Scan for the cell matching the given text and deliver its (X, Y) coordinate at center. 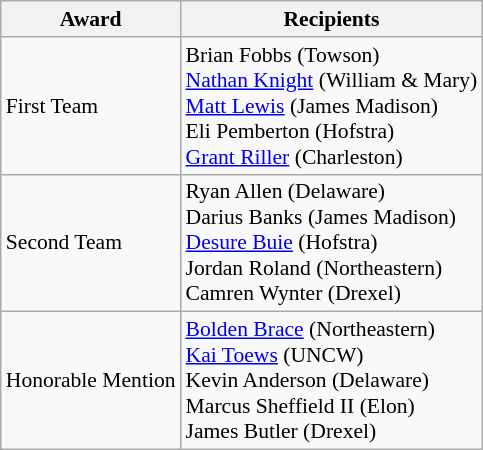
Ryan Allen (Delaware) Darius Banks (James Madison) Desure Buie (Hofstra) Jordan Roland (Northeastern) Camren Wynter (Drexel) (332, 243)
First Team (91, 106)
Bolden Brace (Northeastern) Kai Toews (UNCW) Kevin Anderson (Delaware) Marcus Sheffield II (Elon) James Butler (Drexel) (332, 381)
Award (91, 19)
Brian Fobbs (Towson) Nathan Knight (William & Mary) Matt Lewis (James Madison) Eli Pemberton (Hofstra) Grant Riller (Charleston) (332, 106)
Honorable Mention (91, 381)
Second Team (91, 243)
Recipients (332, 19)
